Return the (x, y) coordinate for the center point of the cell that contains the specified text.  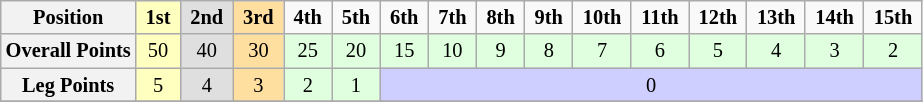
9th (549, 17)
20 (356, 51)
Position (68, 17)
1st (158, 17)
9 (500, 51)
12th (718, 17)
30 (258, 51)
40 (206, 51)
7 (602, 51)
Leg Points (68, 85)
11th (660, 17)
Overall Points (68, 51)
15 (404, 51)
15th (893, 17)
5th (356, 17)
3rd (258, 17)
6th (404, 17)
4th (308, 17)
1 (356, 85)
0 (651, 85)
8 (549, 51)
50 (158, 51)
8th (500, 17)
10 (452, 51)
25 (308, 51)
7th (452, 17)
13th (776, 17)
10th (602, 17)
6 (660, 51)
2nd (206, 17)
14th (834, 17)
